Capture the cell that displays the provided text and extract its [X, Y] central coordinate. 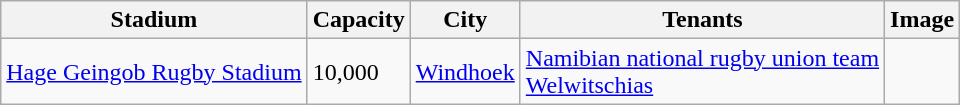
City [465, 20]
Hage Geingob Rugby Stadium [154, 72]
Namibian national rugby union teamWelwitschias [702, 72]
Tenants [702, 20]
10,000 [358, 72]
Stadium [154, 20]
Windhoek [465, 72]
Capacity [358, 20]
Image [922, 20]
